Return (X, Y) of the center of cell containing provided text 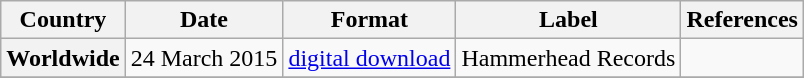
Label (568, 20)
24 March 2015 (204, 58)
Hammerhead Records (568, 58)
digital download (370, 58)
Format (370, 20)
Country (63, 20)
Worldwide (63, 58)
Date (204, 20)
References (742, 20)
